Extract the [x, y] coordinate from the center of the cell holding the provided text.  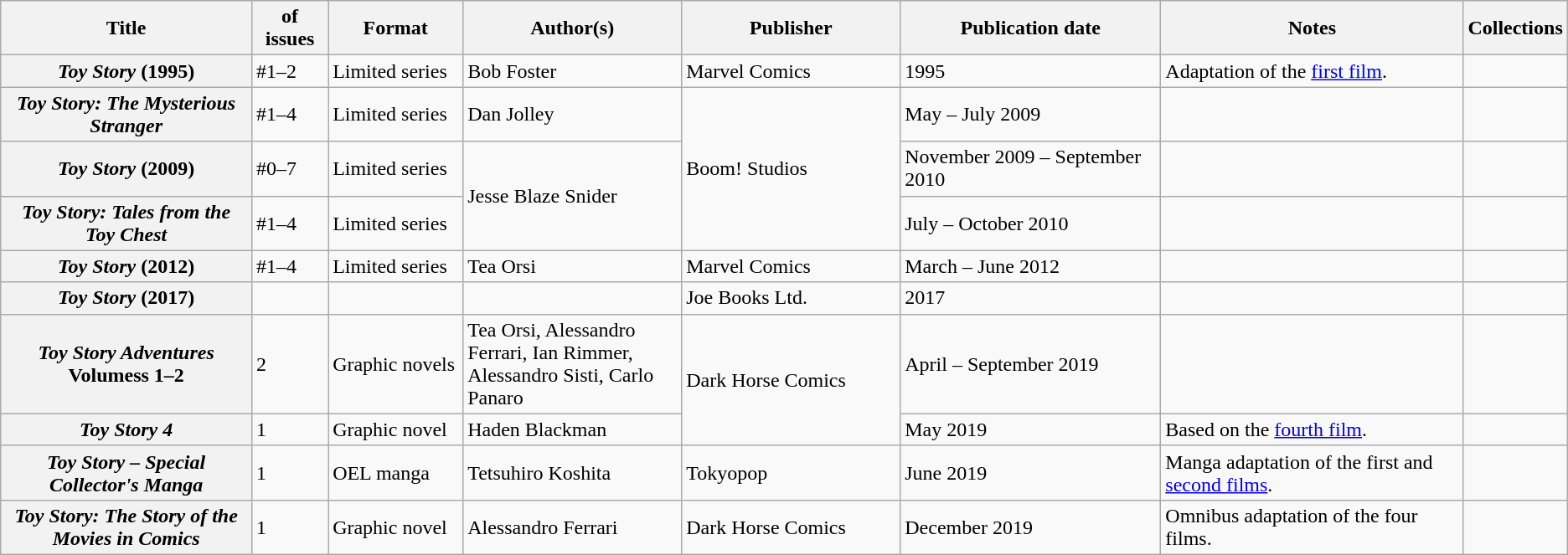
#0–7 [290, 169]
May 2019 [1030, 429]
Haden Blackman [573, 429]
Bob Foster [573, 71]
April – September 2019 [1030, 363]
Toy Story (1995) [126, 71]
Joe Books Ltd. [791, 298]
Tea Orsi, Alessandro Ferrari, Ian Rimmer, Alessandro Sisti, Carlo Panaro [573, 363]
Manga adaptation of the first and second films. [1312, 472]
Graphic novels [395, 363]
March – June 2012 [1030, 266]
Tetsuhiro Koshita [573, 472]
OEL manga [395, 472]
June 2019 [1030, 472]
2 [290, 363]
#1–2 [290, 71]
July – October 2010 [1030, 223]
Tokyopop [791, 472]
Toy Story Adventures Volumess 1–2 [126, 363]
May – July 2009 [1030, 114]
Jesse Blaze Snider [573, 196]
1995 [1030, 71]
Tea Orsi [573, 266]
Dan Jolley [573, 114]
Toy Story: The Story of the Movies in Comics [126, 527]
Toy Story: The Mysterious Stranger [126, 114]
of issues [290, 28]
Toy Story (2012) [126, 266]
Publisher [791, 28]
Toy Story – Special Collector's Manga [126, 472]
Alessandro Ferrari [573, 527]
December 2019 [1030, 527]
2017 [1030, 298]
Notes [1312, 28]
Boom! Studios [791, 169]
Toy Story (2017) [126, 298]
Omnibus adaptation of the four films. [1312, 527]
Publication date [1030, 28]
Toy Story (2009) [126, 169]
Collections [1515, 28]
Author(s) [573, 28]
Title [126, 28]
Toy Story 4 [126, 429]
Adaptation of the first film. [1312, 71]
Based on the fourth film. [1312, 429]
Toy Story: Tales from the Toy Chest [126, 223]
November 2009 – September 2010 [1030, 169]
Format [395, 28]
